Identify which cell holds the provided text, then report its (X, Y) central coordinate. 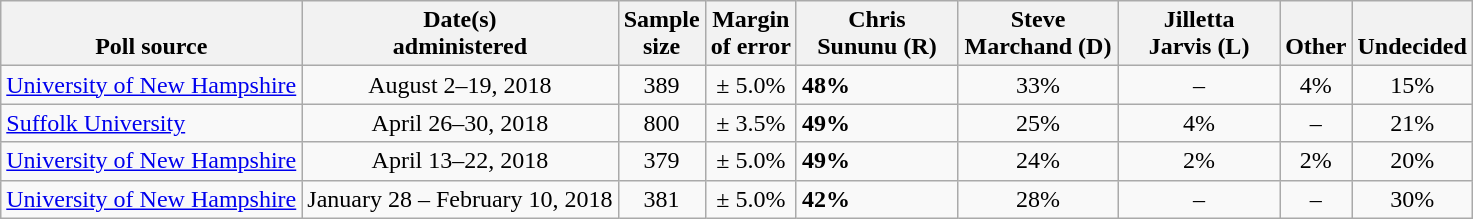
48% (876, 85)
± 3.5% (750, 123)
33% (1038, 85)
SteveMarchand (D) (1038, 34)
ChrisSununu (R) (876, 34)
April 13–22, 2018 (460, 161)
20% (1412, 161)
42% (876, 199)
Marginof error (750, 34)
381 (662, 199)
30% (1412, 199)
28% (1038, 199)
Other (1316, 34)
January 28 – February 10, 2018 (460, 199)
Poll source (152, 34)
Samplesize (662, 34)
800 (662, 123)
Suffolk University (152, 123)
April 26–30, 2018 (460, 123)
Date(s)administered (460, 34)
389 (662, 85)
379 (662, 161)
August 2–19, 2018 (460, 85)
25% (1038, 123)
24% (1038, 161)
Undecided (1412, 34)
15% (1412, 85)
21% (1412, 123)
JillettaJarvis (L) (1200, 34)
